Provide the (x, y) coordinate of the cell's center where the given text is located.  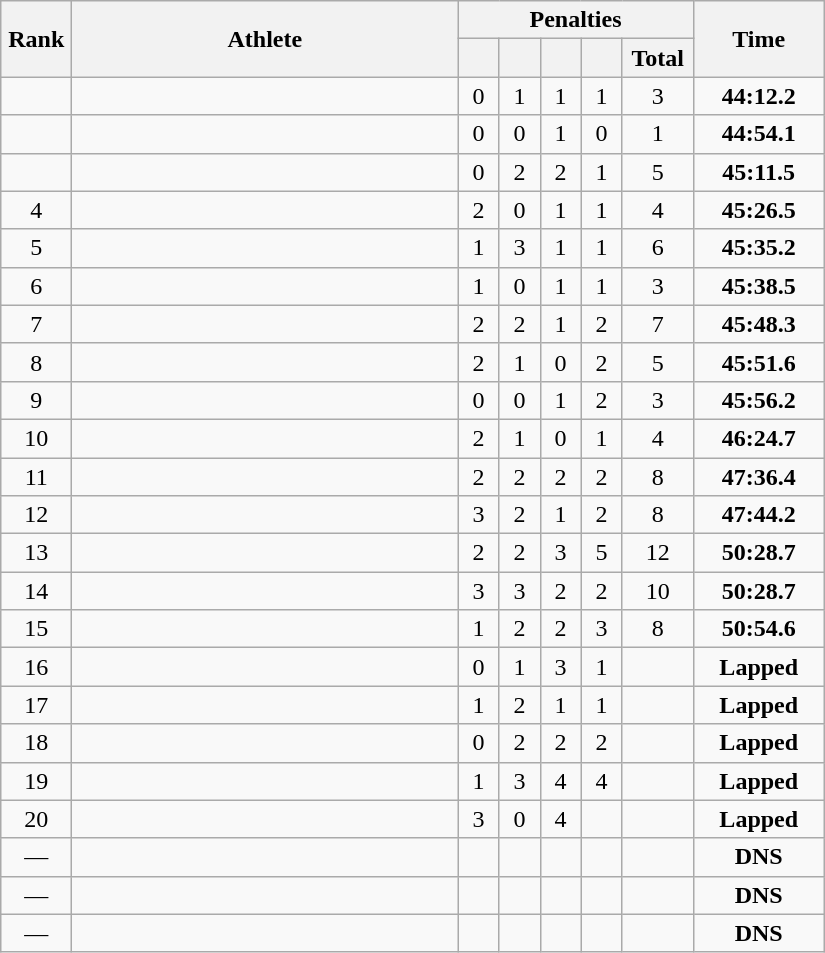
50:54.6 (758, 629)
44:12.2 (758, 96)
47:36.4 (758, 477)
Penalties (576, 20)
9 (36, 400)
13 (36, 553)
45:11.5 (758, 172)
11 (36, 477)
Time (758, 39)
17 (36, 705)
19 (36, 781)
45:51.6 (758, 362)
45:35.2 (758, 248)
44:54.1 (758, 134)
45:26.5 (758, 210)
15 (36, 629)
16 (36, 667)
Rank (36, 39)
Total (658, 58)
18 (36, 743)
45:38.5 (758, 286)
20 (36, 819)
46:24.7 (758, 438)
Athlete (265, 39)
45:56.2 (758, 400)
47:44.2 (758, 515)
45:48.3 (758, 324)
14 (36, 591)
